Detect which cell encompasses the target text, then output its [x, y] center coordinate. 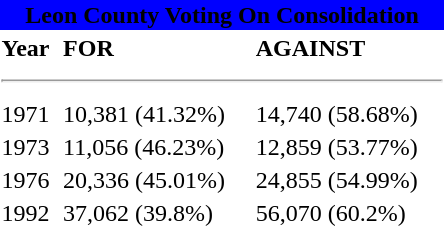
10,381 (41.32%) [157, 114]
12,859 (53.77%) [349, 147]
FOR [157, 48]
1976 [30, 180]
Leon County Voting On Consolidation [222, 15]
AGAINST [349, 48]
Year [30, 48]
1973 [30, 147]
14,740 (58.68%) [349, 114]
24,855 (54.99%) [349, 180]
1971 [30, 114]
20,336 (45.01%) [157, 180]
11,056 (46.23%) [157, 147]
